Locate the cell with the specified text and output its [x, y] center coordinate. 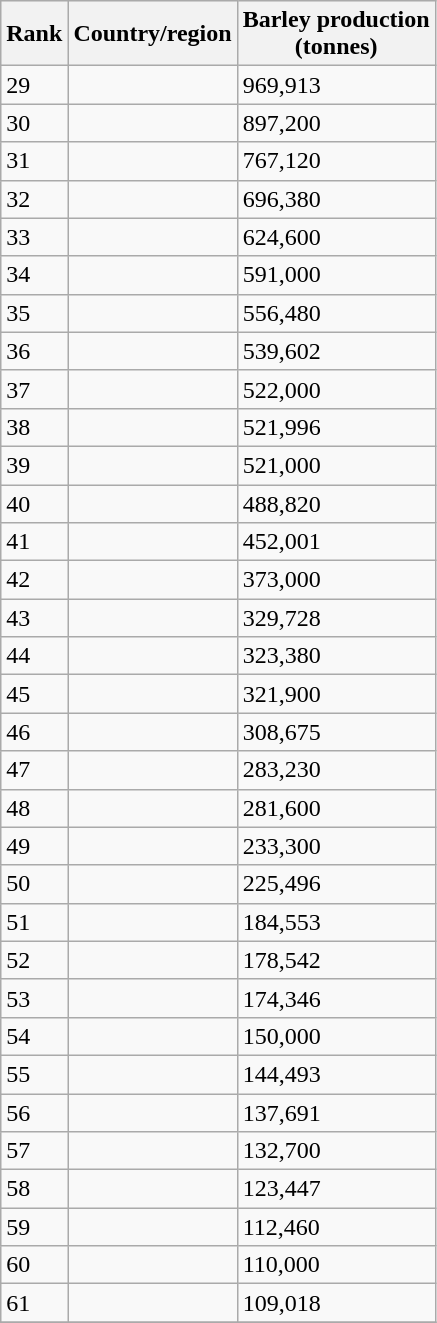
897,200 [336, 123]
32 [34, 199]
42 [34, 580]
283,230 [336, 770]
225,496 [336, 884]
60 [34, 1265]
132,700 [336, 1151]
56 [34, 1113]
281,600 [336, 808]
50 [34, 884]
144,493 [336, 1074]
41 [34, 542]
521,996 [336, 427]
110,000 [336, 1265]
54 [34, 1036]
323,380 [336, 656]
38 [34, 427]
57 [34, 1151]
37 [34, 389]
556,480 [336, 313]
46 [34, 732]
123,447 [336, 1189]
112,460 [336, 1227]
53 [34, 998]
452,001 [336, 542]
Country/region [152, 34]
184,553 [336, 922]
521,000 [336, 465]
45 [34, 694]
137,691 [336, 1113]
47 [34, 770]
696,380 [336, 199]
31 [34, 161]
40 [34, 503]
522,000 [336, 389]
488,820 [336, 503]
329,728 [336, 618]
150,000 [336, 1036]
55 [34, 1074]
36 [34, 351]
539,602 [336, 351]
49 [34, 846]
61 [34, 1303]
52 [34, 960]
373,000 [336, 580]
51 [34, 922]
43 [34, 618]
44 [34, 656]
48 [34, 808]
59 [34, 1227]
591,000 [336, 275]
33 [34, 237]
35 [34, 313]
30 [34, 123]
178,542 [336, 960]
308,675 [336, 732]
174,346 [336, 998]
624,600 [336, 237]
29 [34, 85]
58 [34, 1189]
233,300 [336, 846]
Rank [34, 34]
109,018 [336, 1303]
34 [34, 275]
321,900 [336, 694]
Barley production(tonnes) [336, 34]
969,913 [336, 85]
767,120 [336, 161]
39 [34, 465]
